Capture the cell that displays the provided text and extract its (X, Y) central coordinate. 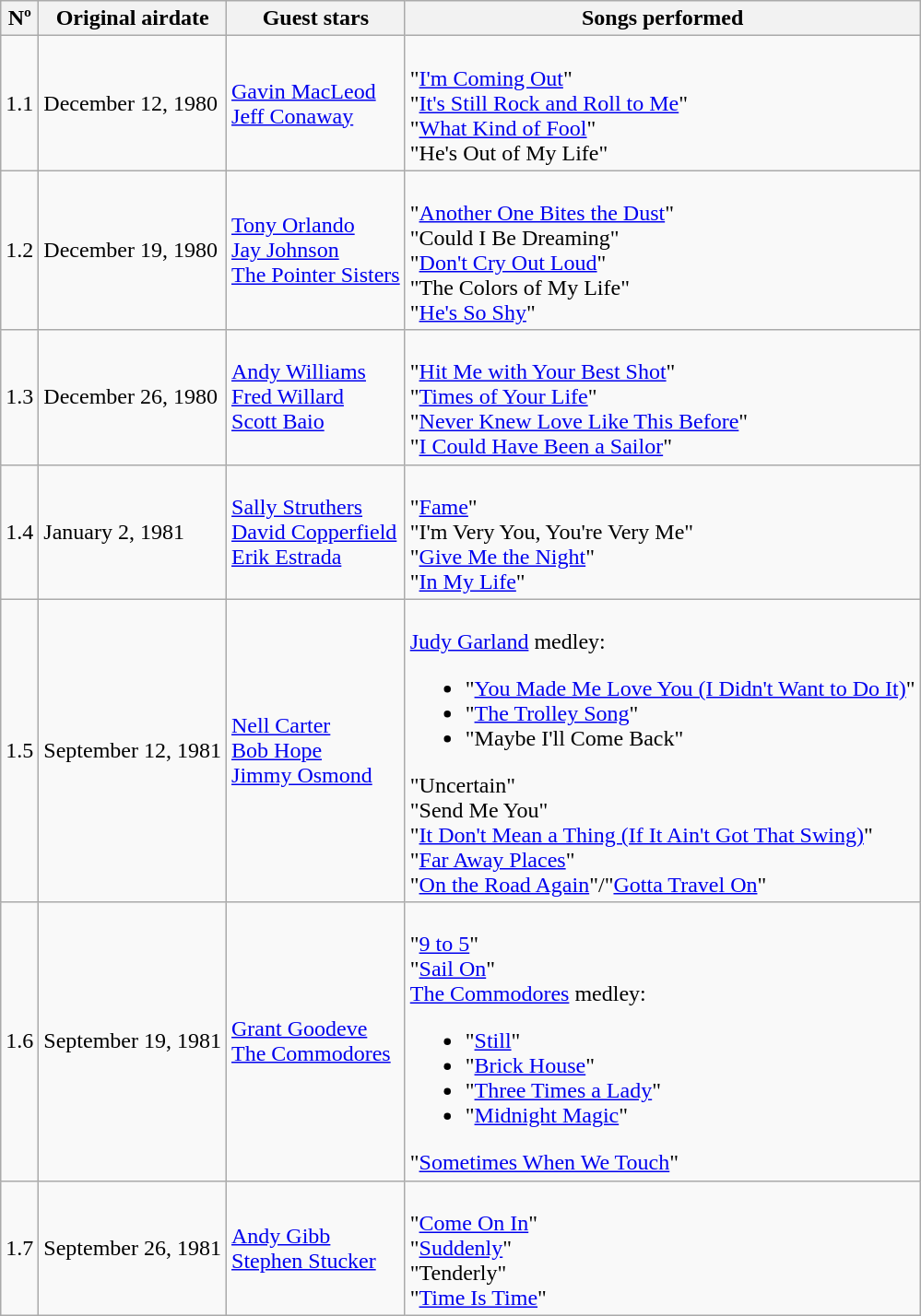
Original airdate (133, 18)
Andy WilliamsFred WillardScott Baio (316, 397)
1.5 (20, 750)
"I'm Coming Out" "It's Still Rock and Roll to Me" "What Kind of Fool" "He's Out of My Life" (662, 103)
1.2 (20, 251)
September 19, 1981 (133, 1041)
1.1 (20, 103)
September 12, 1981 (133, 750)
1.3 (20, 397)
"Fame" "I'm Very You, You're Very Me" "Give Me the Night" "In My Life" (662, 532)
1.6 (20, 1041)
Guest stars (316, 18)
1.7 (20, 1248)
January 2, 1981 (133, 532)
Gavin MacLeodJeff Conaway (316, 103)
Nº (20, 18)
Grant GoodeveThe Commodores (316, 1041)
"Hit Me with Your Best Shot" "Times of Your Life" "Never Knew Love Like This Before" "I Could Have Been a Sailor" (662, 397)
Tony OrlandoJay JohnsonThe Pointer Sisters (316, 251)
September 26, 1981 (133, 1248)
"Another One Bites the Dust" "Could I Be Dreaming" "Don't Cry Out Loud" "The Colors of My Life" "He's So Shy" (662, 251)
December 26, 1980 (133, 397)
"9 to 5" "Sail On" The Commodores medley:"Still""Brick House""Three Times a Lady""Midnight Magic""Sometimes When We Touch" (662, 1041)
"Come On In" "Suddenly" "Tenderly" "Time Is Time" (662, 1248)
Sally StruthersDavid CopperfieldErik Estrada (316, 532)
Nell CarterBob HopeJimmy Osmond (316, 750)
December 19, 1980 (133, 251)
1.4 (20, 532)
Andy GibbStephen Stucker (316, 1248)
Songs performed (662, 18)
December 12, 1980 (133, 103)
